Output the [x, y] coordinate of the center of the cell containing the given text.  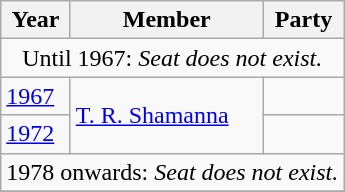
Until 1967: Seat does not exist. [172, 58]
T. R. Shamanna [166, 115]
1967 [36, 96]
Member [166, 20]
1978 onwards: Seat does not exist. [172, 172]
Party [304, 20]
Year [36, 20]
1972 [36, 134]
